Determine the [X, Y] coordinate at the center of the cell enclosing the given text.  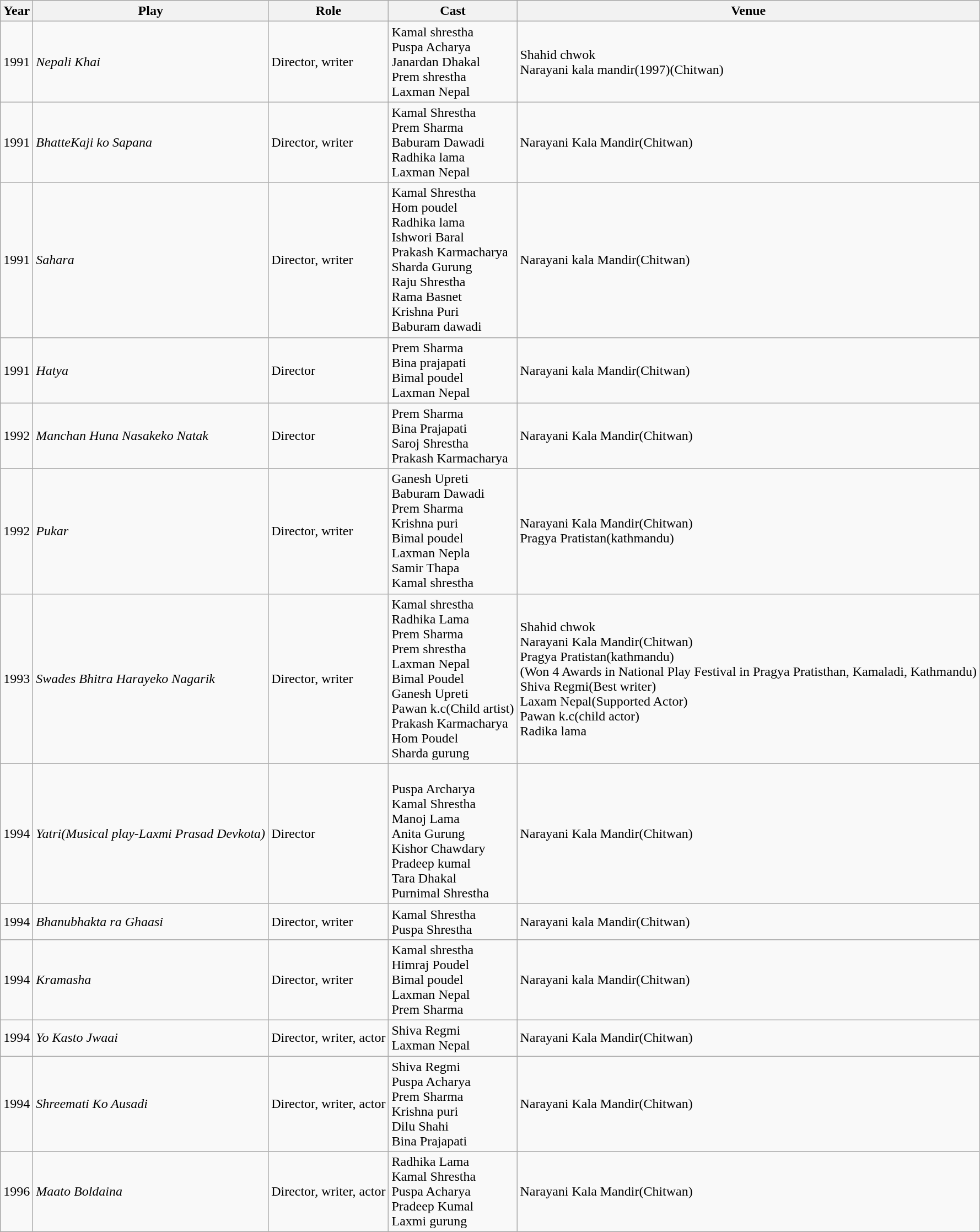
Shiva RegmiLaxman Nepal [453, 1037]
Prem SharmaBina prajapatiBimal poudelLaxman Nepal [453, 370]
Venue [749, 11]
Shiva RegmiPuspa AcharyaPrem SharmaKrishna puriDilu ShahiBina Prajapati [453, 1104]
Radhika LamaKamal ShresthaPuspa AcharyaPradeep KumalLaxmi gurung [453, 1192]
Puspa ArcharyaKamal ShresthaManoj LamaAnita GurungKishor ChawdaryPradeep kumalTara DhakalPurnimal Shrestha [453, 833]
Ganesh UpretiBaburam DawadiPrem SharmaKrishna puriBimal poudelLaxman NeplaSamir ThapaKamal shrestha [453, 531]
Nepali Khai [151, 62]
Shreemati Ko Ausadi [151, 1104]
Swades Bhitra Harayeko Nagarik [151, 679]
Kamal shresthaPuspa AcharyaJanardan DhakalPrem shresthaLaxman Nepal [453, 62]
Kamal ShresthaPrem SharmaBaburam DawadiRadhika lamaLaxman Nepal [453, 142]
1996 [17, 1192]
Kramasha [151, 980]
Yo Kasto Jwaai [151, 1037]
BhatteKaji ko Sapana [151, 142]
Role [329, 11]
Hatya [151, 370]
Maato Boldaina [151, 1192]
Yatri(Musical play-Laxmi Prasad Devkota) [151, 833]
Pukar [151, 531]
Kamal ShresthaHom poudelRadhika lamaIshwori BaralPrakash KarmacharyaSharda GurungRaju ShresthaRama BasnetKrishna PuriBaburam dawadi [453, 260]
Bhanubhakta ra Ghaasi [151, 922]
Play [151, 11]
Sahara [151, 260]
Cast [453, 11]
Narayani Kala Mandir(Chitwan)Pragya Pratistan(kathmandu) [749, 531]
Kamal ShresthaPuspa Shrestha [453, 922]
Shahid chwok Narayani kala mandir(1997)(Chitwan) [749, 62]
Kamal shresthaHimraj PoudelBimal poudelLaxman Nepal Prem Sharma [453, 980]
Year [17, 11]
Manchan Huna Nasakeko Natak [151, 435]
Prem SharmaBina PrajapatiSaroj ShresthaPrakash Karmacharya [453, 435]
1993 [17, 679]
